Identify which cell holds the provided text, then report its (X, Y) central coordinate. 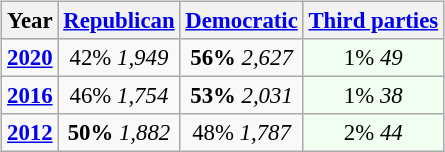
46% 1,754 (119, 96)
Republican (119, 21)
56% 2,627 (242, 58)
2020 (30, 58)
2016 (30, 96)
2012 (30, 133)
Democratic (242, 21)
42% 1,949 (119, 58)
48% 1,787 (242, 133)
Year (30, 21)
Third parties (373, 21)
53% 2,031 (242, 96)
2% 44 (373, 133)
1% 49 (373, 58)
1% 38 (373, 96)
50% 1,882 (119, 133)
